Provide the (x, y) coordinate of the cell's center where the given text is located.  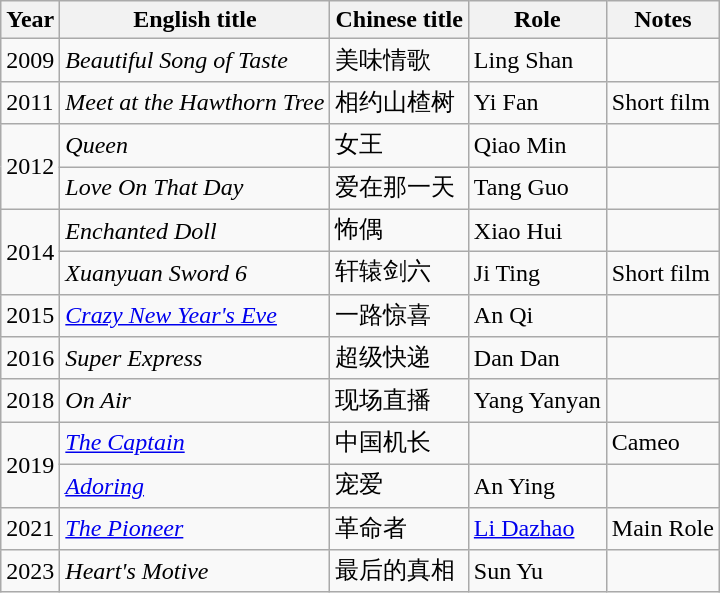
美味情歌 (399, 60)
Crazy New Year's Eve (195, 316)
Main Role (662, 528)
2021 (30, 528)
Cameo (662, 444)
2009 (30, 60)
Yi Fan (537, 102)
Chinese title (399, 20)
Ji Ting (537, 274)
革命者 (399, 528)
Role (537, 20)
2015 (30, 316)
2014 (30, 252)
女王 (399, 146)
2019 (30, 464)
English title (195, 20)
Enchanted Doll (195, 230)
Love On That Day (195, 188)
最后的真相 (399, 572)
2016 (30, 358)
Meet at the Hawthorn Tree (195, 102)
Dan Dan (537, 358)
中国机长 (399, 444)
超级快递 (399, 358)
Heart's Motive (195, 572)
相约山楂树 (399, 102)
The Captain (195, 444)
宠爱 (399, 486)
An Ying (537, 486)
Ling Shan (537, 60)
On Air (195, 400)
现场直播 (399, 400)
Xiao Hui (537, 230)
2018 (30, 400)
爱在那一天 (399, 188)
Xuanyuan Sword 6 (195, 274)
The Pioneer (195, 528)
Beautiful Song of Taste (195, 60)
一路惊喜 (399, 316)
Adoring (195, 486)
怖偶 (399, 230)
轩辕剑六 (399, 274)
2012 (30, 166)
Qiao Min (537, 146)
Tang Guo (537, 188)
Li Dazhao (537, 528)
Notes (662, 20)
2011 (30, 102)
Yang Yanyan (537, 400)
Year (30, 20)
An Qi (537, 316)
Sun Yu (537, 572)
Super Express (195, 358)
Queen (195, 146)
2023 (30, 572)
